Detect which cell encompasses the target text, then output its [X, Y] center coordinate. 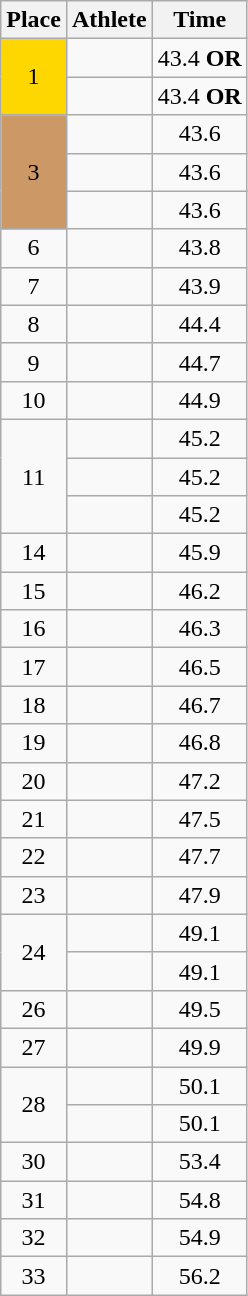
24 [34, 952]
43.9 [200, 286]
44.4 [200, 324]
56.2 [200, 1276]
11 [34, 476]
46.3 [200, 629]
46.8 [200, 743]
Time [200, 20]
6 [34, 248]
20 [34, 781]
46.7 [200, 705]
1 [34, 77]
18 [34, 705]
Place [34, 20]
49.9 [200, 1047]
9 [34, 362]
16 [34, 629]
47.9 [200, 895]
8 [34, 324]
23 [34, 895]
10 [34, 400]
44.9 [200, 400]
45.9 [200, 553]
19 [34, 743]
3 [34, 172]
21 [34, 819]
49.5 [200, 1009]
54.8 [200, 1200]
46.2 [200, 591]
47.2 [200, 781]
26 [34, 1009]
46.5 [200, 667]
31 [34, 1200]
7 [34, 286]
17 [34, 667]
Athlete [109, 20]
54.9 [200, 1238]
32 [34, 1238]
33 [34, 1276]
15 [34, 591]
44.7 [200, 362]
43.8 [200, 248]
47.5 [200, 819]
30 [34, 1162]
47.7 [200, 857]
14 [34, 553]
28 [34, 1104]
27 [34, 1047]
53.4 [200, 1162]
22 [34, 857]
